Provide the [x, y] coordinate of the cell's center where the given text is located.  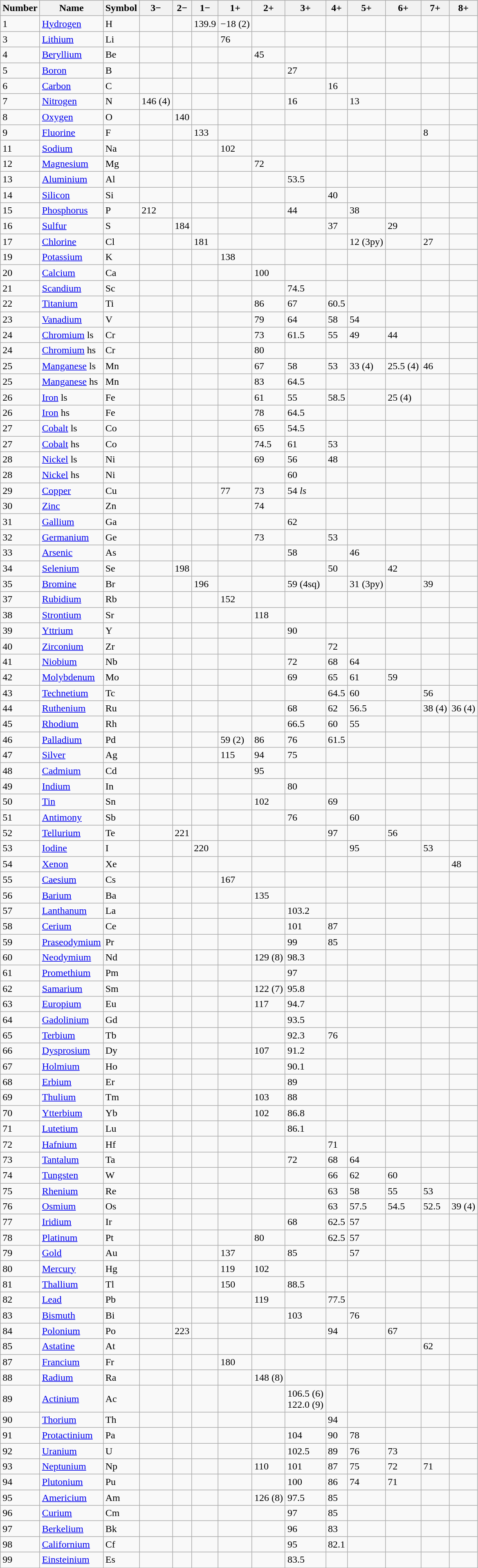
Y [121, 630]
95.8 [305, 989]
Yb [121, 1113]
31 (3py) [366, 584]
Rh [121, 724]
Ytterbium [71, 1113]
Californium [71, 1544]
180 [236, 1362]
91.2 [305, 1051]
Thallium [71, 1284]
43 [20, 693]
Gold [71, 1253]
Sr [121, 615]
59 (4sq) [305, 584]
Actinium [71, 1398]
70 [20, 1113]
41 [20, 662]
Samarium [71, 989]
137 [236, 1253]
Bismuth [71, 1315]
Pb [121, 1300]
Pu [121, 1482]
Si [121, 195]
Cadmium [71, 771]
12 [20, 164]
Iridium [71, 1222]
32 [20, 537]
Be [121, 55]
Promethium [71, 973]
Sm [121, 989]
139.9 [205, 24]
33 [20, 553]
Iodine [71, 848]
Li [121, 39]
135 [268, 895]
8+ [464, 8]
146 (4) [156, 101]
181 [205, 242]
167 [236, 879]
Tc [121, 693]
39 (4) [464, 1207]
Carbon [71, 86]
82.1 [336, 1544]
133 [205, 132]
Pm [121, 973]
3+ [305, 8]
Sc [121, 288]
Platinum [71, 1238]
25.5 (4) [403, 366]
22 [20, 304]
5 [20, 70]
126 (8) [268, 1498]
Yttrium [71, 630]
Neptunium [71, 1467]
Zn [121, 506]
Gd [121, 1020]
Titanium [71, 304]
53.5 [305, 179]
93 [20, 1467]
66.5 [305, 724]
Nickel ls [71, 460]
Americium [71, 1498]
I [121, 848]
Cu [121, 491]
Zr [121, 646]
Gallium [71, 522]
94.7 [305, 1004]
35 [20, 584]
Palladium [71, 740]
Po [121, 1331]
Dysprosium [71, 1051]
102.5 [305, 1451]
O [121, 117]
Tm [121, 1097]
Thulium [71, 1097]
Th [121, 1420]
F [121, 132]
Pa [121, 1435]
Nd [121, 958]
152 [236, 599]
1+ [236, 8]
Ge [121, 537]
98 [20, 1544]
Re [121, 1191]
Lu [121, 1128]
6 [20, 86]
Cf [121, 1544]
Mo [121, 677]
Technetium [71, 693]
86.8 [305, 1113]
Ti [121, 304]
Ca [121, 273]
In [121, 786]
86.1 [305, 1128]
P [121, 211]
138 [236, 257]
Ra [121, 1377]
Praseodymium [71, 942]
Chlorine [71, 242]
Manganese hs [71, 381]
Bromine [71, 584]
88.5 [305, 1284]
Einsteinium [71, 1560]
Ir [121, 1222]
51 [20, 817]
H [121, 24]
17 [20, 242]
6+ [403, 8]
Selenium [71, 568]
Nb [121, 662]
Chromium hs [71, 350]
Europium [71, 1004]
N [121, 101]
93.5 [305, 1020]
Barium [71, 895]
Curium [71, 1513]
Os [121, 1207]
Manganese ls [71, 366]
Scandium [71, 288]
150 [236, 1284]
Number [20, 8]
Arsenic [71, 553]
As [121, 553]
84 [20, 1331]
12 (3py) [366, 242]
Thorium [71, 1420]
Iron ls [71, 397]
Es [121, 1560]
103.2 [305, 911]
Rhodium [71, 724]
Se [121, 568]
Br [121, 584]
59 (2) [236, 740]
Ac [121, 1398]
Gadolinium [71, 1020]
Lanthanum [71, 911]
91 [20, 1435]
92 [20, 1451]
52 [20, 833]
14 [20, 195]
Germanium [71, 537]
Osmium [71, 1207]
Er [121, 1082]
92.3 [305, 1035]
Dy [121, 1051]
V [121, 319]
82 [20, 1300]
Boron [71, 70]
1− [205, 8]
At [121, 1346]
97.5 [305, 1498]
2+ [268, 8]
15 [20, 211]
Pt [121, 1238]
Au [121, 1253]
Tb [121, 1035]
Sodium [71, 148]
140 [182, 117]
Hf [121, 1144]
57.5 [366, 1207]
Tungsten [71, 1175]
Beryllium [71, 55]
Symbol [121, 8]
38 (4) [435, 709]
33 (4) [366, 366]
110 [268, 1467]
Aluminium [71, 179]
Tin [71, 802]
Ga [121, 522]
118 [268, 615]
3 [20, 39]
Al [121, 179]
129 (8) [268, 958]
117 [268, 1004]
Ru [121, 709]
Radium [71, 1377]
Rb [121, 599]
B [121, 70]
3− [156, 8]
54 ls [305, 491]
56.5 [366, 709]
221 [182, 833]
198 [182, 568]
Cm [121, 1513]
184 [182, 226]
Cs [121, 879]
Antimony [71, 817]
Xenon [71, 864]
5+ [366, 8]
Protactinium [71, 1435]
Ag [121, 755]
Ce [121, 926]
Cobalt hs [71, 444]
47 [20, 755]
Pd [121, 740]
Silver [71, 755]
90.1 [305, 1066]
Terbium [71, 1035]
Hydrogen [71, 24]
31 [20, 522]
S [121, 226]
98.3 [305, 958]
106.5 (6)122.0 (9) [305, 1398]
196 [205, 584]
Oxygen [71, 117]
Nitrogen [71, 101]
Ta [121, 1160]
Tantalum [71, 1160]
20 [20, 273]
Caesium [71, 879]
Na [121, 148]
7+ [435, 8]
7 [20, 101]
23 [20, 319]
Sulfur [71, 226]
2− [182, 8]
9 [20, 132]
Lead [71, 1300]
Cd [121, 771]
Erbium [71, 1082]
Rubidium [71, 599]
Eu [121, 1004]
83.5 [305, 1560]
220 [205, 848]
Cobalt ls [71, 428]
Cl [121, 242]
77.5 [336, 1300]
104 [305, 1435]
Neodymium [71, 958]
Uranium [71, 1451]
4 [20, 55]
Sb [121, 817]
Magnesium [71, 164]
Nickel hs [71, 475]
Iron hs [71, 413]
Copper [71, 491]
Mg [121, 164]
Zirconium [71, 646]
115 [236, 755]
W [121, 1175]
Lithium [71, 39]
Vanadium [71, 319]
30 [20, 506]
Mercury [71, 1269]
Ho [121, 1066]
Lutetium [71, 1128]
107 [268, 1051]
Fr [121, 1362]
58.5 [336, 397]
Sn [121, 802]
81 [20, 1284]
122 (7) [268, 989]
Tellurium [71, 833]
La [121, 911]
−18 (2) [236, 24]
Niobium [71, 662]
212 [156, 211]
Indium [71, 786]
Potassium [71, 257]
Xe [121, 864]
K [121, 257]
Astatine [71, 1346]
Polonium [71, 1331]
Ba [121, 895]
Plutonium [71, 1482]
36 (4) [464, 709]
223 [182, 1331]
4+ [336, 8]
C [121, 86]
Fluorine [71, 132]
U [121, 1451]
Cerium [71, 926]
Zinc [71, 506]
Rhenium [71, 1191]
Holmium [71, 1066]
25 (4) [403, 397]
148 (8) [268, 1377]
1 [20, 24]
Hafnium [71, 1144]
Francium [71, 1362]
Pr [121, 942]
34 [20, 568]
Bk [121, 1529]
52.5 [435, 1207]
Ruthenium [71, 709]
Strontium [71, 615]
Np [121, 1467]
Chromium ls [71, 335]
Calcium [71, 273]
Molybdenum [71, 677]
Name [71, 8]
Tl [121, 1284]
19 [20, 257]
Am [121, 1498]
11 [20, 148]
Berkelium [71, 1529]
Te [121, 833]
Phosphorus [71, 211]
21 [20, 288]
Hg [121, 1269]
60.5 [336, 304]
Bi [121, 1315]
Silicon [71, 195]
